Search for the cell housing the specified text and yield its [X, Y] center coordinate. 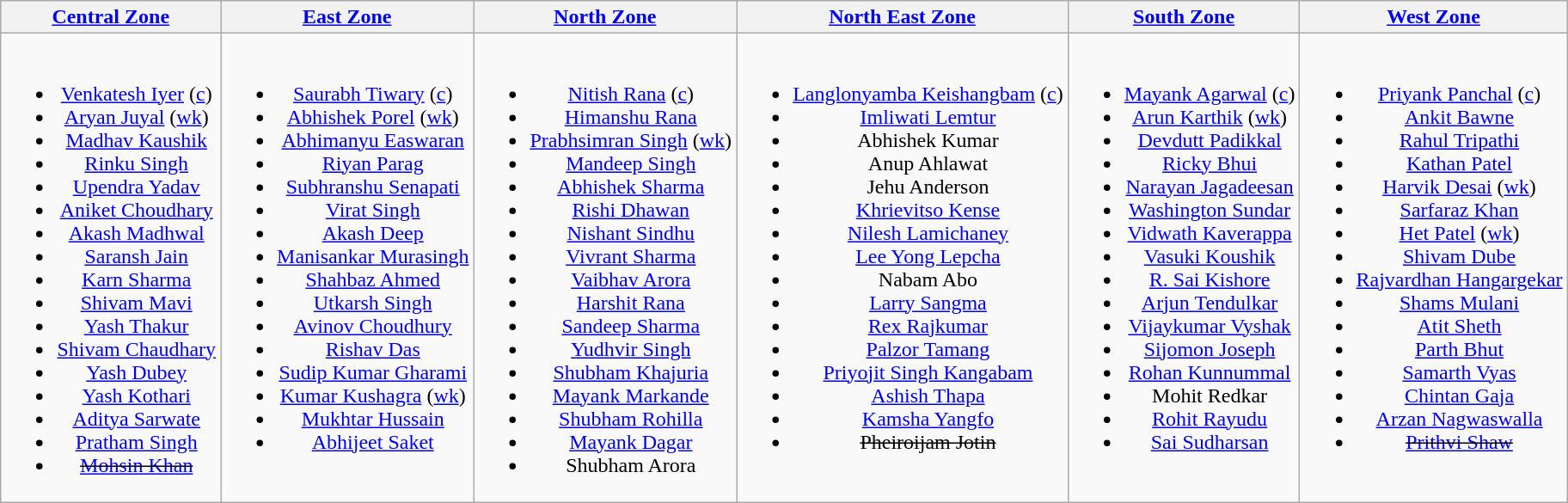
South Zone [1184, 17]
North East Zone [903, 17]
West Zone [1434, 17]
Central Zone [111, 17]
East Zone [347, 17]
North Zone [605, 17]
